Provide the [x, y] coordinate of the cell's center where the given text is located.  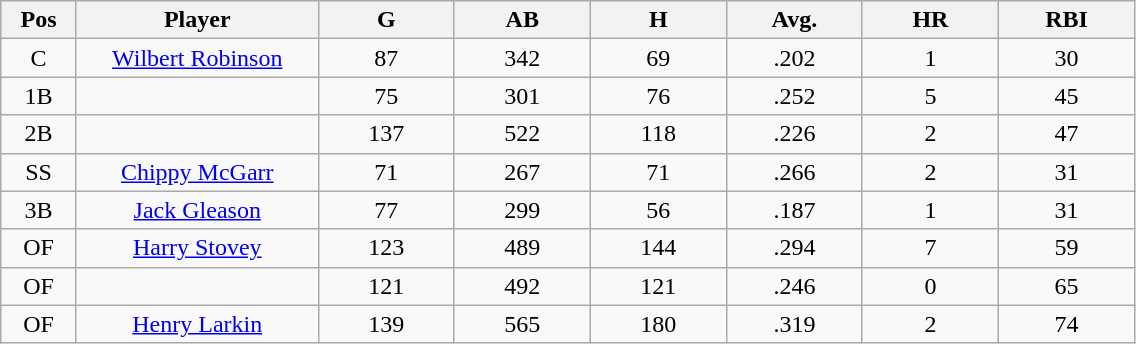
.202 [794, 58]
Avg. [794, 20]
SS [39, 172]
Henry Larkin [197, 324]
59 [1066, 248]
522 [522, 134]
56 [658, 210]
Player [197, 20]
139 [386, 324]
RBI [1066, 20]
301 [522, 96]
2B [39, 134]
77 [386, 210]
Jack Gleason [197, 210]
7 [930, 248]
492 [522, 286]
.252 [794, 96]
AB [522, 20]
565 [522, 324]
65 [1066, 286]
.226 [794, 134]
Harry Stovey [197, 248]
3B [39, 210]
.187 [794, 210]
137 [386, 134]
69 [658, 58]
342 [522, 58]
489 [522, 248]
1B [39, 96]
74 [1066, 324]
180 [658, 324]
Wilbert Robinson [197, 58]
118 [658, 134]
45 [1066, 96]
47 [1066, 134]
.246 [794, 286]
267 [522, 172]
0 [930, 286]
30 [1066, 58]
76 [658, 96]
123 [386, 248]
87 [386, 58]
HR [930, 20]
Pos [39, 20]
H [658, 20]
299 [522, 210]
.294 [794, 248]
75 [386, 96]
C [39, 58]
144 [658, 248]
.266 [794, 172]
Chippy McGarr [197, 172]
G [386, 20]
5 [930, 96]
.319 [794, 324]
